Pinpoint the cell where the given text exists, returning its (X, Y) midpoint coordinate. 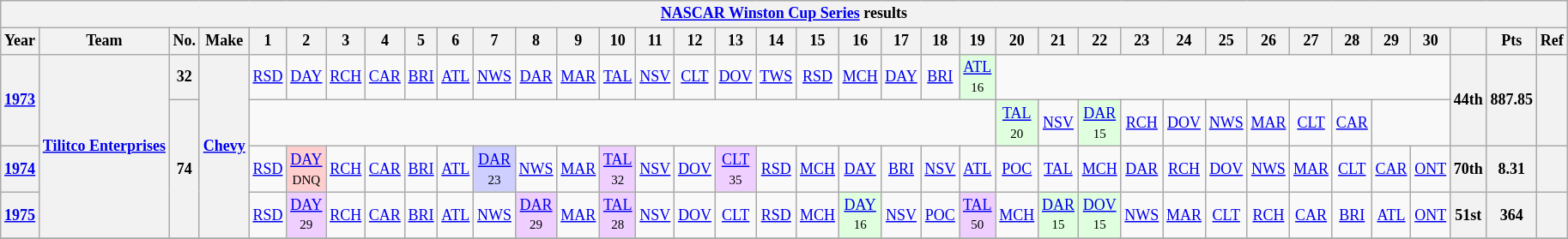
8 (536, 41)
Tilitco Enterprises (104, 146)
364 (1511, 215)
No. (184, 41)
18 (941, 41)
887.85 (1511, 99)
1 (268, 41)
19 (978, 41)
DAY29 (306, 215)
DAYDNQ (306, 169)
9 (578, 41)
15 (818, 41)
32 (184, 77)
Make (224, 41)
6 (456, 41)
1974 (21, 169)
70th (1469, 169)
28 (1352, 41)
21 (1059, 41)
44th (1469, 99)
26 (1268, 41)
NASCAR Winston Cup Series results (784, 14)
Year (21, 41)
Ref (1552, 41)
2 (306, 41)
27 (1311, 41)
4 (385, 41)
DAR29 (536, 215)
12 (695, 41)
16 (860, 41)
CLT35 (736, 169)
1973 (21, 99)
13 (736, 41)
25 (1226, 41)
51st (1469, 215)
TWS (776, 77)
7 (494, 41)
TAL32 (618, 169)
DAR23 (494, 169)
22 (1099, 41)
Chevy (224, 146)
29 (1391, 41)
TAL20 (1017, 123)
Team (104, 41)
10 (618, 41)
20 (1017, 41)
23 (1141, 41)
24 (1184, 41)
DOV15 (1099, 215)
14 (776, 41)
5 (421, 41)
17 (901, 41)
TAL28 (618, 215)
DAY16 (860, 215)
1975 (21, 215)
74 (184, 170)
11 (656, 41)
TAL50 (978, 215)
3 (346, 41)
30 (1431, 41)
8.31 (1511, 169)
Pts (1511, 41)
ATL16 (978, 77)
